Find where the given text appears and provide that cell's center as [X, Y] coordinate. 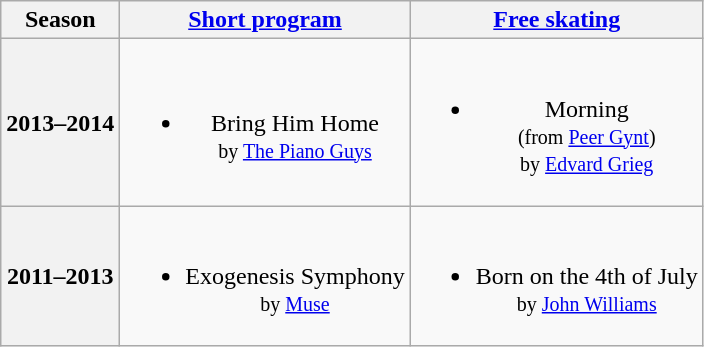
2013–2014 [60, 122]
Exogenesis Symphony by Muse [265, 276]
2011–2013 [60, 276]
Short program [265, 20]
Season [60, 20]
Born on the 4th of July by John Williams [556, 276]
Morning (from Peer Gynt) by Edvard Grieg [556, 122]
Bring Him Home by The Piano Guys [265, 122]
Free skating [556, 20]
